Scan for the cell matching the given text and deliver its [x, y] coordinate at center. 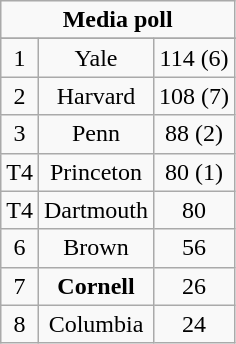
56 [194, 248]
7 [20, 286]
Cornell [96, 286]
Brown [96, 248]
Columbia [96, 324]
8 [20, 324]
Yale [96, 58]
6 [20, 248]
114 (6) [194, 58]
80 (1) [194, 172]
2 [20, 96]
88 (2) [194, 134]
Penn [96, 134]
108 (7) [194, 96]
Media poll [118, 20]
80 [194, 210]
26 [194, 286]
Harvard [96, 96]
1 [20, 58]
3 [20, 134]
24 [194, 324]
Dartmouth [96, 210]
Princeton [96, 172]
